Find where the given text appears and provide that cell's center as [x, y] coordinate. 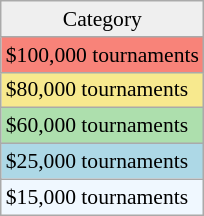
$80,000 tournaments [102, 90]
Category [102, 19]
$100,000 tournaments [102, 55]
$15,000 tournaments [102, 197]
$60,000 tournaments [102, 126]
$25,000 tournaments [102, 162]
